Locate the cell with the specified text and output its (x, y) center coordinate. 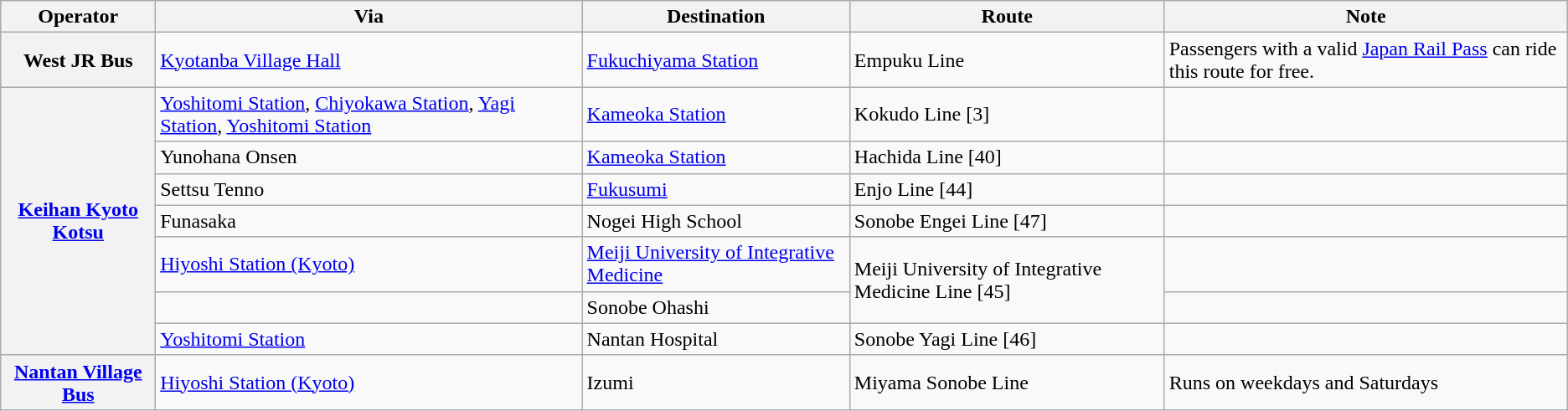
Nantan Hospital (715, 339)
Nantan Village Bus (79, 382)
Meiji University of Integrative Medicine (715, 265)
Destination (715, 17)
Kyotanba Village Hall (369, 60)
Yunohana Onsen (369, 157)
Fukusumi (715, 189)
West JR Bus (79, 60)
Nogei High School (715, 221)
Yoshitomi Station (369, 339)
Miyama Sonobe Line (1007, 382)
Izumi (715, 382)
Empuku Line (1007, 60)
Kokudo Line [3] (1007, 114)
Hachida Line [40] (1007, 157)
Route (1007, 17)
Yoshitomi Station, Chiyokawa Station, Yagi Station, Yoshitomi Station (369, 114)
Keihan Kyoto Kotsu (79, 221)
Sonobe Yagi Line [46] (1007, 339)
Fukuchiyama Station (715, 60)
Sonobe Ohashi (715, 307)
Note (1365, 17)
Enjo Line [44] (1007, 189)
Operator (79, 17)
Meiji University of Integrative Medicine Line [45] (1007, 280)
Via (369, 17)
Funasaka (369, 221)
Runs on weekdays and Saturdays (1365, 382)
Passengers with a valid Japan Rail Pass can ride this route for free. (1365, 60)
Settsu Tenno (369, 189)
Sonobe Engei Line [47] (1007, 221)
